Pinpoint the cell where the given text exists, returning its [X, Y] midpoint coordinate. 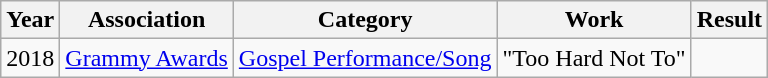
Result [729, 20]
Association [147, 20]
Gospel Performance/Song [365, 58]
Year [30, 20]
Grammy Awards [147, 58]
"Too Hard Not To" [594, 58]
2018 [30, 58]
Work [594, 20]
Category [365, 20]
